Return the [x, y] coordinate for the center point of the cell that contains the specified text.  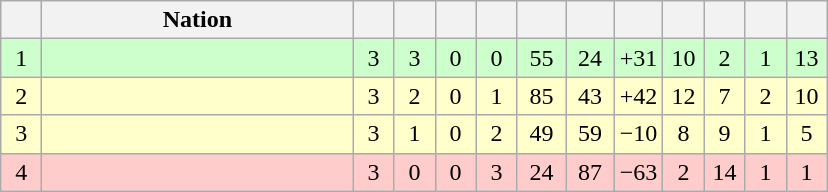
49 [542, 134]
14 [724, 172]
4 [22, 172]
55 [542, 58]
+31 [638, 58]
59 [590, 134]
9 [724, 134]
12 [684, 96]
7 [724, 96]
43 [590, 96]
85 [542, 96]
87 [590, 172]
13 [806, 58]
−10 [638, 134]
Nation [198, 20]
8 [684, 134]
+42 [638, 96]
5 [806, 134]
−63 [638, 172]
